Output the [x, y] coordinate of the center of the cell containing the given text.  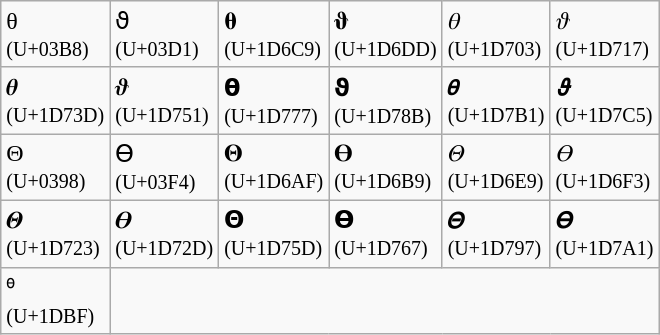
ϴ(U+03F4) [164, 168]
𝝷(U+1D777) [274, 100]
𝛉(U+1D6C9) [274, 34]
𝞗(U+1D797) [496, 234]
𝚯(U+1D6AF) [274, 168]
Θ(U+0398) [56, 168]
𝚹(U+1D6B9) [386, 168]
𝜗(U+1D717) [604, 34]
𝜣(U+1D723) [56, 234]
𝞱(U+1D7B1) [496, 100]
𝜽(U+1D73D) [56, 100]
𝞡(U+1D7A1) [604, 234]
𝜭(U+1D72D) [164, 234]
𝝧(U+1D767) [386, 234]
𝜃(U+1D703) [496, 34]
ϑ(U+03D1) [164, 34]
𝛝(U+1D6DD) [386, 34]
θ(U+03B8) [56, 34]
𝝑(U+1D751) [164, 100]
𝛳(U+1D6F3) [604, 168]
𝞋(U+1D78B) [386, 100]
𝛩(U+1D6E9) [496, 168]
𝟅(U+1D7C5) [604, 100]
ᶿ(U+1DBF) [56, 300]
𝝝(U+1D75D) [274, 234]
